From the cell containing the given text, extract its center point as [X, Y] coordinate. 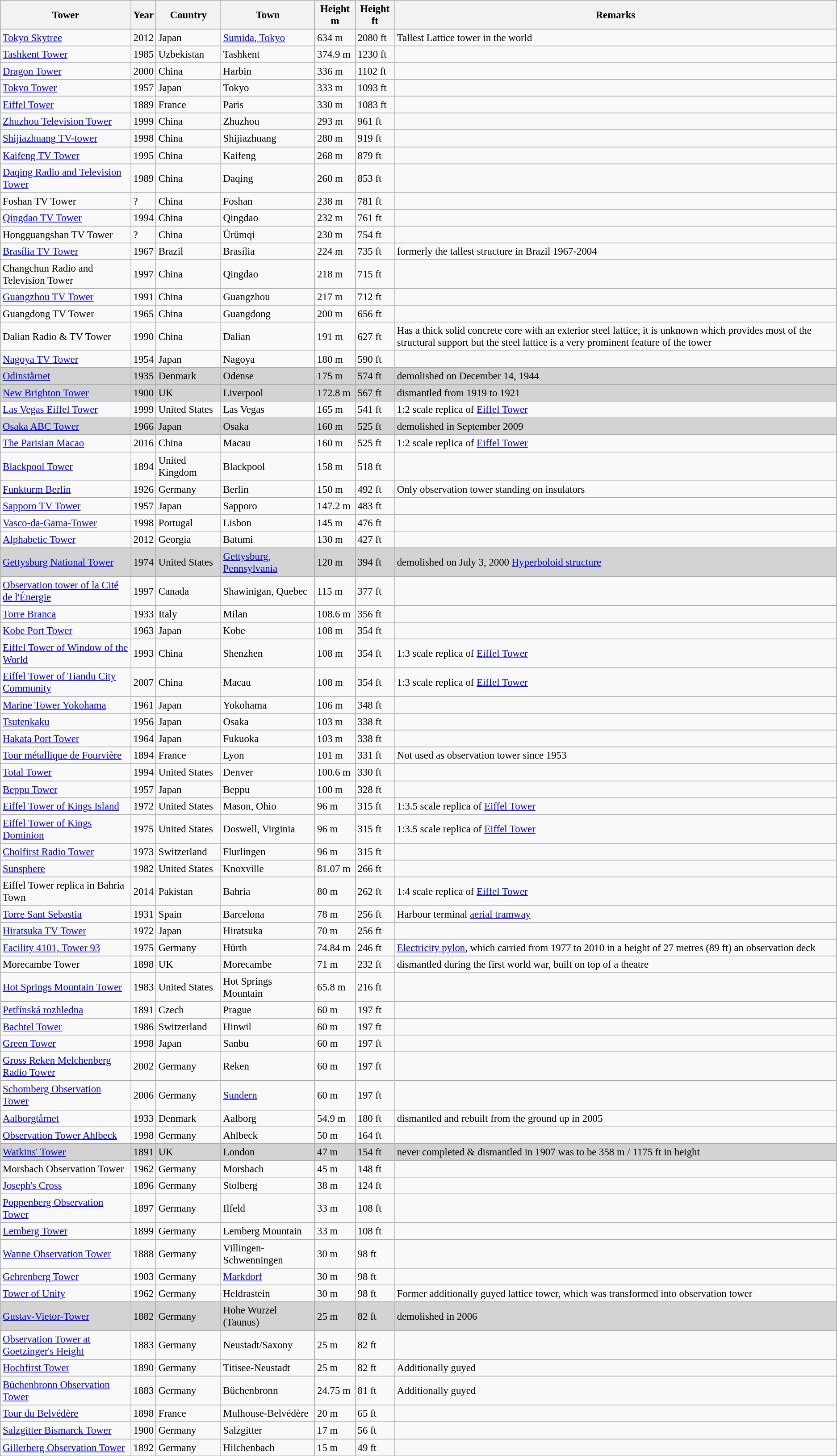
200 m [335, 314]
Tour métallique de Fourvière [66, 755]
Morsbach Observation Tower [66, 1169]
232 ft [375, 965]
Hiratsuka TV Tower [66, 931]
Portugal [188, 523]
Schomberg Observation Tower [66, 1095]
2016 [143, 444]
Büchenbronn [268, 1391]
1093 ft [375, 88]
Torre Sant Sebastia [66, 914]
541 ft [375, 410]
712 ft [375, 297]
Total Tower [66, 772]
Gustav-Vietor-Tower [66, 1316]
492 ft [375, 489]
Tokyo Tower [66, 88]
590 ft [375, 360]
Brasília TV Tower [66, 252]
1964 [143, 739]
74.84 m [335, 948]
65.8 m [335, 987]
106 m [335, 705]
1102 ft [375, 71]
Poppenberg Observation Tower [66, 1208]
15 m [335, 1448]
238 m [335, 201]
1954 [143, 360]
Dalian [268, 337]
280 m [335, 138]
Alphabetic Tower [66, 540]
Villingen-Schwenningen [268, 1254]
Tower of Unity [66, 1294]
1991 [143, 297]
427 ft [375, 540]
Foshan [268, 201]
1882 [143, 1316]
260 m [335, 178]
Liverpool [268, 393]
49 ft [375, 1448]
Tokyo Skytree [66, 38]
Gehrenberg Tower [66, 1277]
Hohe Wurzel (Taunus) [268, 1316]
Mulhouse-Belvédère [268, 1414]
Dragon Tower [66, 71]
1963 [143, 631]
Bachtel Tower [66, 1027]
154 ft [375, 1152]
145 m [335, 523]
164 ft [375, 1135]
853 ft [375, 178]
Osaka ABC Tower [66, 427]
Neustadt/Saxony [268, 1346]
336 m [335, 71]
Morecambe Tower [66, 965]
232 m [335, 218]
1956 [143, 722]
Guangdong TV Tower [66, 314]
1983 [143, 987]
172.8 m [335, 393]
Pakistan [188, 892]
262 ft [375, 892]
1083 ft [375, 105]
demolished on December 14, 1944 [615, 376]
Remarks [615, 15]
Former additionally guyed lattice tower, which was transformed into observation tower [615, 1294]
Lemberg Tower [66, 1231]
Sumida, Tokyo [268, 38]
Fukuoka [268, 739]
1985 [143, 55]
United Kingdom [188, 466]
Not used as observation tower since 1953 [615, 755]
333 m [335, 88]
1961 [143, 705]
Odense [268, 376]
Eiffel Tower replica in Bahria Town [66, 892]
Watkins' Tower [66, 1152]
Eiffel Tower of Kings Dominion [66, 829]
Observation tower of la Cité de l'Énergie [66, 592]
627 ft [375, 337]
Foshan TV Tower [66, 201]
Zhuzhou Television Tower [66, 122]
Changchun Radio and Television Tower [66, 274]
1230 ft [375, 55]
65 ft [375, 1414]
1935 [143, 376]
Eiffel Tower of Tiandu City Community [66, 683]
38 m [335, 1186]
1974 [143, 562]
180 ft [375, 1118]
Aalborg [268, 1118]
54.9 m [335, 1118]
Bahria [268, 892]
483 ft [375, 506]
148 ft [375, 1169]
268 m [335, 155]
Las Vegas [268, 410]
Yokohama [268, 705]
Kaifeng [268, 155]
Morecambe [268, 965]
Guangzhou TV Tower [66, 297]
Flurlingen [268, 852]
Hochfirst Tower [66, 1368]
Facility 4101, Tower 93 [66, 948]
754 ft [375, 235]
demolished in 2006 [615, 1316]
147.2 m [335, 506]
Knoxville [268, 869]
Shijiazhuang TV-tower [66, 138]
224 m [335, 252]
101 m [335, 755]
Batumi [268, 540]
1973 [143, 852]
2014 [143, 892]
Blackpool Tower [66, 466]
1966 [143, 427]
80 m [335, 892]
216 ft [375, 987]
961 ft [375, 122]
158 m [335, 466]
Hot Springs Mountain [268, 987]
150 m [335, 489]
394 ft [375, 562]
Lisbon [268, 523]
Eiffel Tower of Window of the World [66, 654]
476 ft [375, 523]
1:4 scale replica of Eiffel Tower [615, 892]
Georgia [188, 540]
330 m [335, 105]
1989 [143, 178]
81 ft [375, 1391]
Guangzhou [268, 297]
Tashkent Tower [66, 55]
Sanbu [268, 1044]
Eiffel Tower [66, 105]
dismantled from 1919 to 1921 [615, 393]
Milan [268, 614]
Hilchenbach [268, 1448]
Aalborgtårnet [66, 1118]
Observation Tower Ahlbeck [66, 1135]
1903 [143, 1277]
Hinwil [268, 1027]
Brazil [188, 252]
Shijiazhuang [268, 138]
Kobe [268, 631]
Hakata Port Tower [66, 739]
230 m [335, 235]
Green Tower [66, 1044]
Gettysburg National Tower [66, 562]
70 m [335, 931]
266 ft [375, 869]
71 m [335, 965]
Czech [188, 1010]
715 ft [375, 274]
Shawinigan, Quebec [268, 592]
330 ft [375, 772]
Zhuzhou [268, 122]
Daqing [268, 178]
115 m [335, 592]
Gettysburg, Pennsylvania [268, 562]
1995 [143, 155]
Stolberg [268, 1186]
Nagoya [268, 360]
Daqing Radio and Television Tower [66, 178]
Sundern [268, 1095]
130 m [335, 540]
New Brighton Tower [66, 393]
Tsutenkaku [66, 722]
24.75 m [335, 1391]
Beppu [268, 789]
761 ft [375, 218]
518 ft [375, 466]
919 ft [375, 138]
Ahlbeck [268, 1135]
Marine Tower Yokohama [66, 705]
180 m [335, 360]
demolished in September 2009 [615, 427]
Cholfirst Radio Tower [66, 852]
1965 [143, 314]
1993 [143, 654]
1890 [143, 1368]
1889 [143, 105]
Berlin [268, 489]
Italy [188, 614]
2000 [143, 71]
dismantled during the first world war, built on top of a theatre [615, 965]
735 ft [375, 252]
Gillerberg Observation Tower [66, 1448]
Ilfeld [268, 1208]
Tour du Belvédère [66, 1414]
2080 ft [375, 38]
377 ft [375, 592]
The Parisian Macao [66, 444]
2006 [143, 1095]
Dalian Radio & TV Tower [66, 337]
Sapporo [268, 506]
Height ft [375, 15]
Reken [268, 1067]
246 ft [375, 948]
Paris [268, 105]
Markdorf [268, 1277]
Electricity pylon, which carried from 1977 to 2010 in a height of 27 metres (89 ft) an observation deck [615, 948]
Tashkent [268, 55]
Year [143, 15]
218 m [335, 274]
124 ft [375, 1186]
634 m [335, 38]
656 ft [375, 314]
348 ft [375, 705]
100.6 m [335, 772]
Harbour terminal aerial tramway [615, 914]
1896 [143, 1186]
Ürümqi [268, 235]
Joseph's Cross [66, 1186]
217 m [335, 297]
Brasília [268, 252]
1888 [143, 1254]
Eiffel Tower of Kings Island [66, 806]
1990 [143, 337]
50 m [335, 1135]
Denver [268, 772]
1967 [143, 252]
56 ft [375, 1431]
Shenzhen [268, 654]
never completed & dismantled in 1907 was to be 358 m / 1175 ft in height [615, 1152]
demolished on July 3, 2000 Hyperboloid structure [615, 562]
Mason, Ohio [268, 806]
Hürth [268, 948]
20 m [335, 1414]
Vasco-da-Gama-Tower [66, 523]
1897 [143, 1208]
Blackpool [268, 466]
374.9 m [335, 55]
formerly the tallest structure in Brazil 1967-2004 [615, 252]
328 ft [375, 789]
175 m [335, 376]
Observation Tower at Goetzinger's Height [66, 1346]
567 ft [375, 393]
100 m [335, 789]
dismantled and rebuilt from the ground up in 2005 [615, 1118]
Heldrastein [268, 1294]
356 ft [375, 614]
Funkturm Berlin [66, 489]
Salzgitter Bismarck Tower [66, 1431]
Barcelona [268, 914]
Qingdao TV Tower [66, 218]
331 ft [375, 755]
Salzgitter [268, 1431]
17 m [335, 1431]
45 m [335, 1169]
Odinstårnet [66, 376]
Kaifeng TV Tower [66, 155]
108.6 m [335, 614]
Spain [188, 914]
47 m [335, 1152]
Tower [66, 15]
Doswell, Virginia [268, 829]
1892 [143, 1448]
Prague [268, 1010]
Petřínská rozhledna [66, 1010]
574 ft [375, 376]
879 ft [375, 155]
Büchenbronn Observation Tower [66, 1391]
Hongguangshan TV Tower [66, 235]
165 m [335, 410]
Lemberg Mountain [268, 1231]
Hot Springs Mountain Tower [66, 987]
191 m [335, 337]
Town [268, 15]
Kobe Port Tower [66, 631]
Tallest Lattice tower in the world [615, 38]
Harbin [268, 71]
1986 [143, 1027]
Uzbekistan [188, 55]
1931 [143, 914]
Canada [188, 592]
Gross Reken Melchenberg Radio Tower [66, 1067]
Morsbach [268, 1169]
1982 [143, 869]
Only observation tower standing on insulators [615, 489]
781 ft [375, 201]
1899 [143, 1231]
Beppu Tower [66, 789]
Wanne Observation Tower [66, 1254]
Las Vegas Eiffel Tower [66, 410]
2002 [143, 1067]
Hiratsuka [268, 931]
Sapporo TV Tower [66, 506]
Country [188, 15]
Height m [335, 15]
Tokyo [268, 88]
81.07 m [335, 869]
Lyon [268, 755]
Sunsphere [66, 869]
2007 [143, 683]
120 m [335, 562]
Titisee-Neustadt [268, 1368]
Torre Branca [66, 614]
78 m [335, 914]
London [268, 1152]
293 m [335, 122]
1926 [143, 489]
Guangdong [268, 314]
Nagoya TV Tower [66, 360]
